Identify which cell holds the provided text, then report its [x, y] central coordinate. 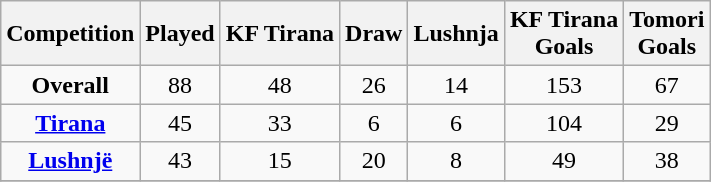
29 [667, 123]
43 [180, 161]
Tirana [70, 123]
49 [564, 161]
KF Tirana [280, 34]
153 [564, 85]
Competition [70, 34]
48 [280, 85]
Lushnja [456, 34]
20 [374, 161]
Draw [374, 34]
KF Tirana Goals [564, 34]
26 [374, 85]
67 [667, 85]
Tomori Goals [667, 34]
45 [180, 123]
Overall [70, 85]
8 [456, 161]
15 [280, 161]
38 [667, 161]
14 [456, 85]
Lushnjë [70, 161]
104 [564, 123]
Played [180, 34]
88 [180, 85]
33 [280, 123]
